Detect which cell encompasses the target text, then output its (X, Y) center coordinate. 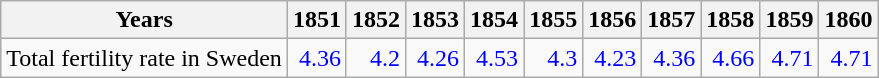
1856 (612, 20)
1854 (494, 20)
4.26 (436, 58)
4.23 (612, 58)
4.2 (376, 58)
1858 (730, 20)
1852 (376, 20)
1853 (436, 20)
1855 (554, 20)
1851 (316, 20)
4.66 (730, 58)
1857 (672, 20)
4.53 (494, 58)
4.3 (554, 58)
1860 (848, 20)
1859 (790, 20)
Years (144, 20)
Total fertility rate in Sweden (144, 58)
